Return (X, Y) of the center of cell containing provided text 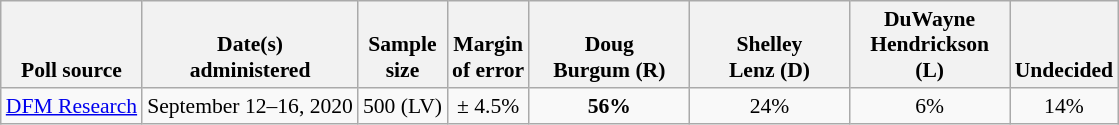
DFM Research (72, 106)
Samplesize (402, 44)
ShelleyLenz (D) (769, 44)
56% (609, 106)
September 12–16, 2020 (250, 106)
DuWayneHendrickson (L) (930, 44)
Marginof error (488, 44)
DougBurgum (R) (609, 44)
14% (1064, 106)
± 4.5% (488, 106)
Undecided (1064, 44)
6% (930, 106)
24% (769, 106)
Date(s)administered (250, 44)
Poll source (72, 44)
500 (LV) (402, 106)
